Output the [x, y] coordinate of the center of the cell containing the given text.  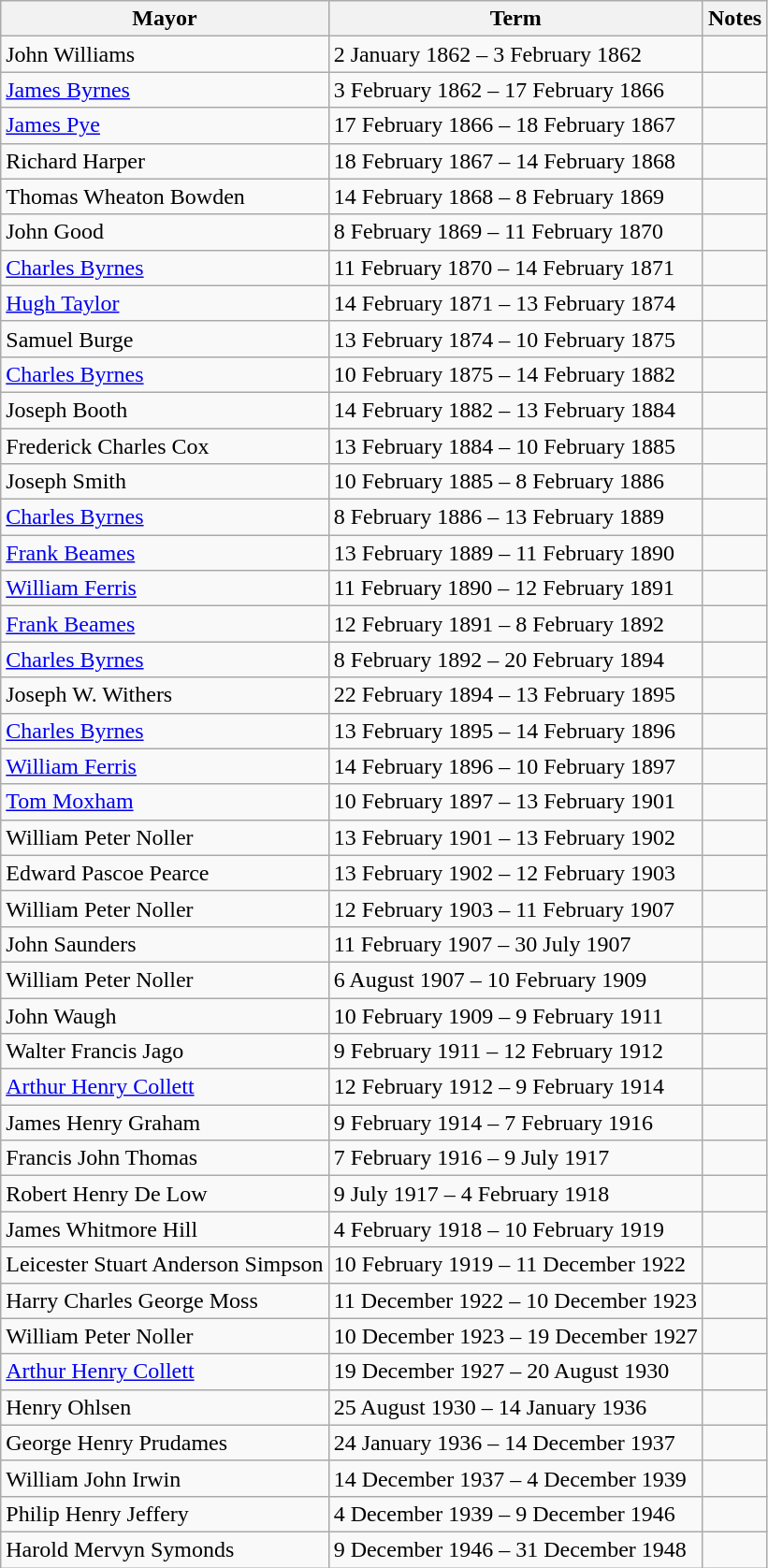
25 August 1930 – 14 January 1936 [515, 1407]
12 February 1903 – 11 February 1907 [515, 908]
10 February 1885 – 8 February 1886 [515, 482]
8 February 1869 – 11 February 1870 [515, 232]
14 February 1896 – 10 February 1897 [515, 766]
14 February 1871 – 13 February 1874 [515, 303]
Walter Francis Jago [165, 1052]
22 February 1894 – 13 February 1895 [515, 695]
12 February 1891 – 8 February 1892 [515, 624]
William John Irwin [165, 1478]
George Henry Prudames [165, 1443]
Henry Ohlsen [165, 1407]
11 December 1922 – 10 December 1923 [515, 1300]
Frederick Charles Cox [165, 446]
3 February 1862 – 17 February 1866 [515, 90]
James Pye [165, 125]
Joseph Booth [165, 410]
Robert Henry De Low [165, 1194]
18 February 1867 – 14 February 1868 [515, 161]
4 December 1939 – 9 December 1946 [515, 1514]
24 January 1936 – 14 December 1937 [515, 1443]
11 February 1907 – 30 July 1907 [515, 944]
Samuel Burge [165, 339]
Mayor [165, 19]
13 February 1895 – 14 February 1896 [515, 731]
10 February 1909 – 9 February 1911 [515, 1015]
Harold Mervyn Symonds [165, 1549]
9 February 1911 – 12 February 1912 [515, 1052]
Edward Pascoe Pearce [165, 873]
8 February 1892 – 20 February 1894 [515, 660]
James Byrnes [165, 90]
John Saunders [165, 944]
Tom Moxham [165, 802]
14 February 1868 – 8 February 1869 [515, 196]
4 February 1918 – 10 February 1919 [515, 1229]
12 February 1912 – 9 February 1914 [515, 1087]
9 December 1946 – 31 December 1948 [515, 1549]
Francis John Thomas [165, 1158]
7 February 1916 – 9 July 1917 [515, 1158]
19 December 1927 – 20 August 1930 [515, 1372]
John Williams [165, 54]
11 February 1870 – 14 February 1871 [515, 268]
10 December 1923 – 19 December 1927 [515, 1336]
Philip Henry Jeffery [165, 1514]
13 February 1874 – 10 February 1875 [515, 339]
14 December 1937 – 4 December 1939 [515, 1478]
10 February 1875 – 14 February 1882 [515, 374]
Richard Harper [165, 161]
17 February 1866 – 18 February 1867 [515, 125]
John Good [165, 232]
Notes [734, 19]
9 July 1917 – 4 February 1918 [515, 1194]
James Henry Graham [165, 1123]
8 February 1886 – 13 February 1889 [515, 517]
2 January 1862 – 3 February 1862 [515, 54]
11 February 1890 – 12 February 1891 [515, 588]
Joseph Smith [165, 482]
13 February 1889 – 11 February 1890 [515, 553]
9 February 1914 – 7 February 1916 [515, 1123]
John Waugh [165, 1015]
14 February 1882 – 13 February 1884 [515, 410]
6 August 1907 – 10 February 1909 [515, 980]
James Whitmore Hill [165, 1229]
13 February 1884 – 10 February 1885 [515, 446]
Term [515, 19]
Hugh Taylor [165, 303]
Thomas Wheaton Bowden [165, 196]
Leicester Stuart Anderson Simpson [165, 1265]
Harry Charles George Moss [165, 1300]
13 February 1901 – 13 February 1902 [515, 837]
10 February 1897 – 13 February 1901 [515, 802]
Joseph W. Withers [165, 695]
13 February 1902 – 12 February 1903 [515, 873]
10 February 1919 – 11 December 1922 [515, 1265]
